For the text-containing cell, return its midpoint in (x, y) coordinate format. 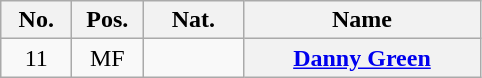
MF (108, 58)
Name (362, 20)
Nat. (194, 20)
Danny Green (362, 58)
No. (36, 20)
Pos. (108, 20)
11 (36, 58)
